Search for the cell housing the specified text and yield its [x, y] center coordinate. 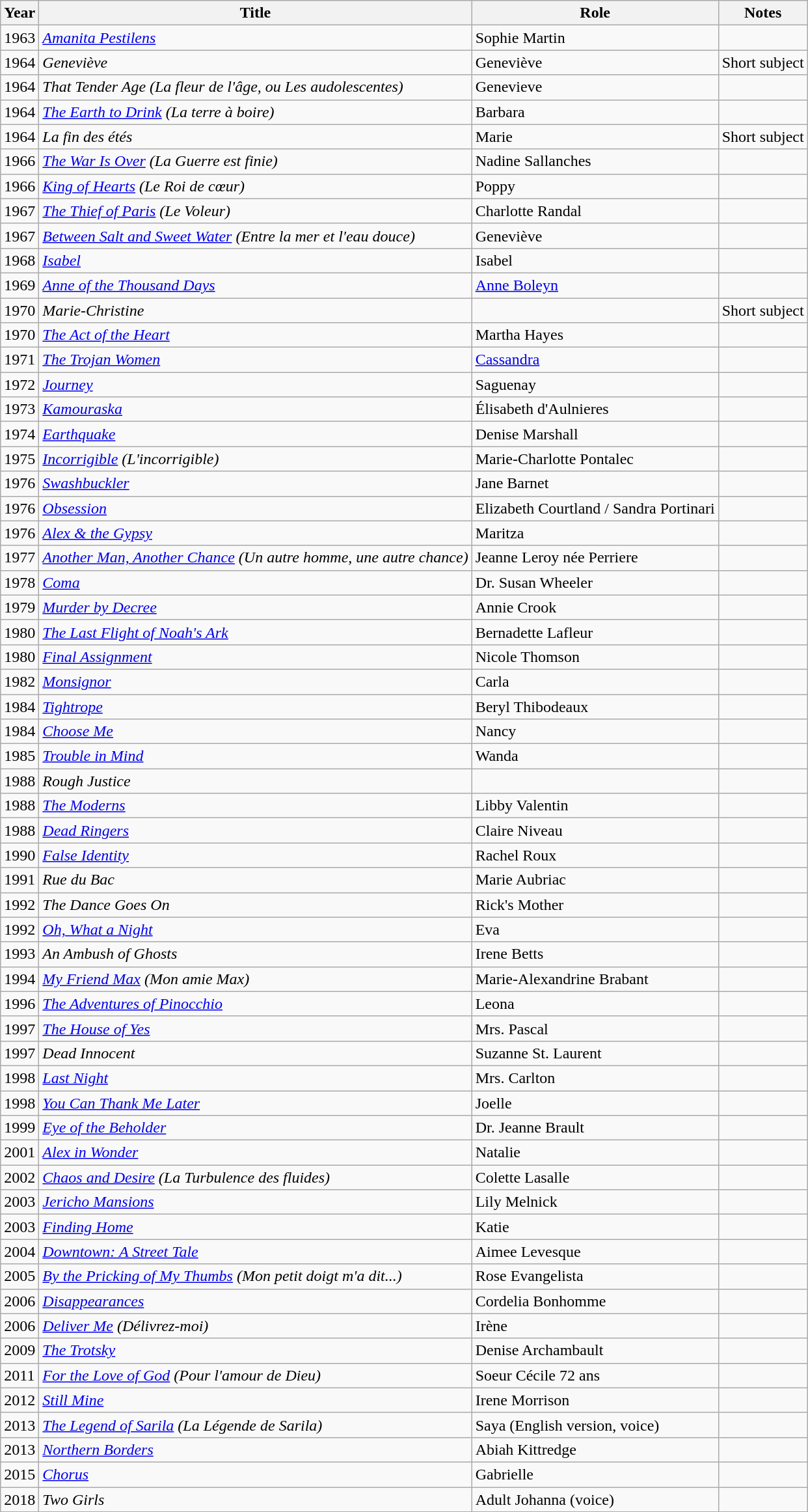
Swashbuckler [255, 484]
Title [255, 13]
Alex in Wonder [255, 1153]
Denise Archambault [595, 1351]
Mrs. Pascal [595, 1028]
Chaos and Desire (La Turbulence des fluides) [255, 1177]
The Dance Goes On [255, 905]
For the Love of God (Pour l'amour de Dieu) [255, 1375]
King of Hearts (Le Roi de cœur) [255, 186]
2018 [20, 1499]
Final Assignment [255, 657]
Nadine Sallanches [595, 161]
2002 [20, 1177]
Nancy [595, 732]
1968 [20, 260]
Alex & the Gypsy [255, 533]
2001 [20, 1153]
Elizabeth Courtland / Sandra Portinari [595, 508]
The Moderns [255, 806]
Cassandra [595, 360]
Sophie Martin [595, 38]
Eye of the Beholder [255, 1128]
1969 [20, 285]
Kamouraska [255, 409]
Denise Marshall [595, 434]
That Tender Age (La fleur de l'âge, ou Les audolescentes) [255, 87]
1991 [20, 880]
Bernadette Lafleur [595, 632]
By the Pricking of My Thumbs (Mon petit doigt m'a dit...) [255, 1276]
Wanda [595, 756]
Cordelia Bonhomme [595, 1301]
Incorrigible (L'incorrigible) [255, 459]
Anne of the Thousand Days [255, 285]
Irène [595, 1326]
1994 [20, 979]
Rue du Bac [255, 880]
2012 [20, 1400]
Carla [595, 681]
Nicole Thomson [595, 657]
Northern Borders [255, 1450]
2005 [20, 1276]
Dead Innocent [255, 1053]
Saguenay [595, 385]
Notes [762, 13]
Marie Aubriac [595, 880]
1977 [20, 558]
Earthquake [255, 434]
Monsignor [255, 681]
The Earth to Drink (La terre à boire) [255, 112]
1993 [20, 954]
Anne Boleyn [595, 285]
Trouble in Mind [255, 756]
1972 [20, 385]
1990 [20, 855]
Chorus [255, 1474]
Adult Johanna (voice) [595, 1499]
Marie [595, 137]
Claire Niveau [595, 831]
Rose Evangelista [595, 1276]
The Act of the Heart [255, 335]
Beryl Thibodeaux [595, 706]
Coma [255, 583]
The Adventures of Pinocchio [255, 1004]
Journey [255, 385]
Jericho Mansions [255, 1202]
Joelle [595, 1103]
1971 [20, 360]
1978 [20, 583]
Natalie [595, 1153]
Maritza [595, 533]
Disappearances [255, 1301]
An Ambush of Ghosts [255, 954]
1963 [20, 38]
Leona [595, 1004]
The Thief of Paris (Le Voleur) [255, 211]
Jeanne Leroy née Perriere [595, 558]
Rough Justice [255, 781]
Deliver Me (Délivrez-moi) [255, 1326]
Jane Barnet [595, 484]
False Identity [255, 855]
Suzanne St. Laurent [595, 1053]
Oh, What a Night [255, 929]
1999 [20, 1128]
Still Mine [255, 1400]
Marie-Alexandrine Brabant [595, 979]
The House of Yes [255, 1028]
Gabrielle [595, 1474]
2009 [20, 1351]
Rick's Mother [595, 905]
Marie-Christine [255, 310]
Dr. Jeanne Brault [595, 1128]
My Friend Max (Mon amie Max) [255, 979]
Year [20, 13]
Aimee Levesque [595, 1252]
Libby Valentin [595, 806]
Last Night [255, 1078]
Eva [595, 929]
1985 [20, 756]
Poppy [595, 186]
The Trotsky [255, 1351]
Murder by Decree [255, 607]
Irene Betts [595, 954]
Mrs. Carlton [595, 1078]
Lily Melnick [595, 1202]
Dead Ringers [255, 831]
Rachel Roux [595, 855]
1975 [20, 459]
Finding Home [255, 1227]
2015 [20, 1474]
The Last Flight of Noah's Ark [255, 632]
Dr. Susan Wheeler [595, 583]
Soeur Cécile 72 ans [595, 1375]
The Legend of Sarila (La Légende de Sarila) [255, 1425]
Charlotte Randal [595, 211]
2011 [20, 1375]
Martha Hayes [595, 335]
Annie Crook [595, 607]
Two Girls [255, 1499]
Barbara [595, 112]
Katie [595, 1227]
Amanita Pestilens [255, 38]
Tightrope [255, 706]
1996 [20, 1004]
Role [595, 13]
Downtown: A Street Tale [255, 1252]
Élisabeth d'Aulnieres [595, 409]
You Can Thank Me Later [255, 1103]
La fin des étés [255, 137]
1979 [20, 607]
Colette Lasalle [595, 1177]
Genevieve [595, 87]
1982 [20, 681]
Abiah Kittredge [595, 1450]
Choose Me [255, 732]
Irene Morrison [595, 1400]
1974 [20, 434]
Marie-Charlotte Pontalec [595, 459]
1973 [20, 409]
Obsession [255, 508]
Another Man, Another Chance (Un autre homme, une autre chance) [255, 558]
2004 [20, 1252]
Between Salt and Sweet Water (Entre la mer et l'eau douce) [255, 236]
The War Is Over (La Guerre est finie) [255, 161]
The Trojan Women [255, 360]
Saya (English version, voice) [595, 1425]
